Find where the given text appears and provide that cell's center as (x, y) coordinate. 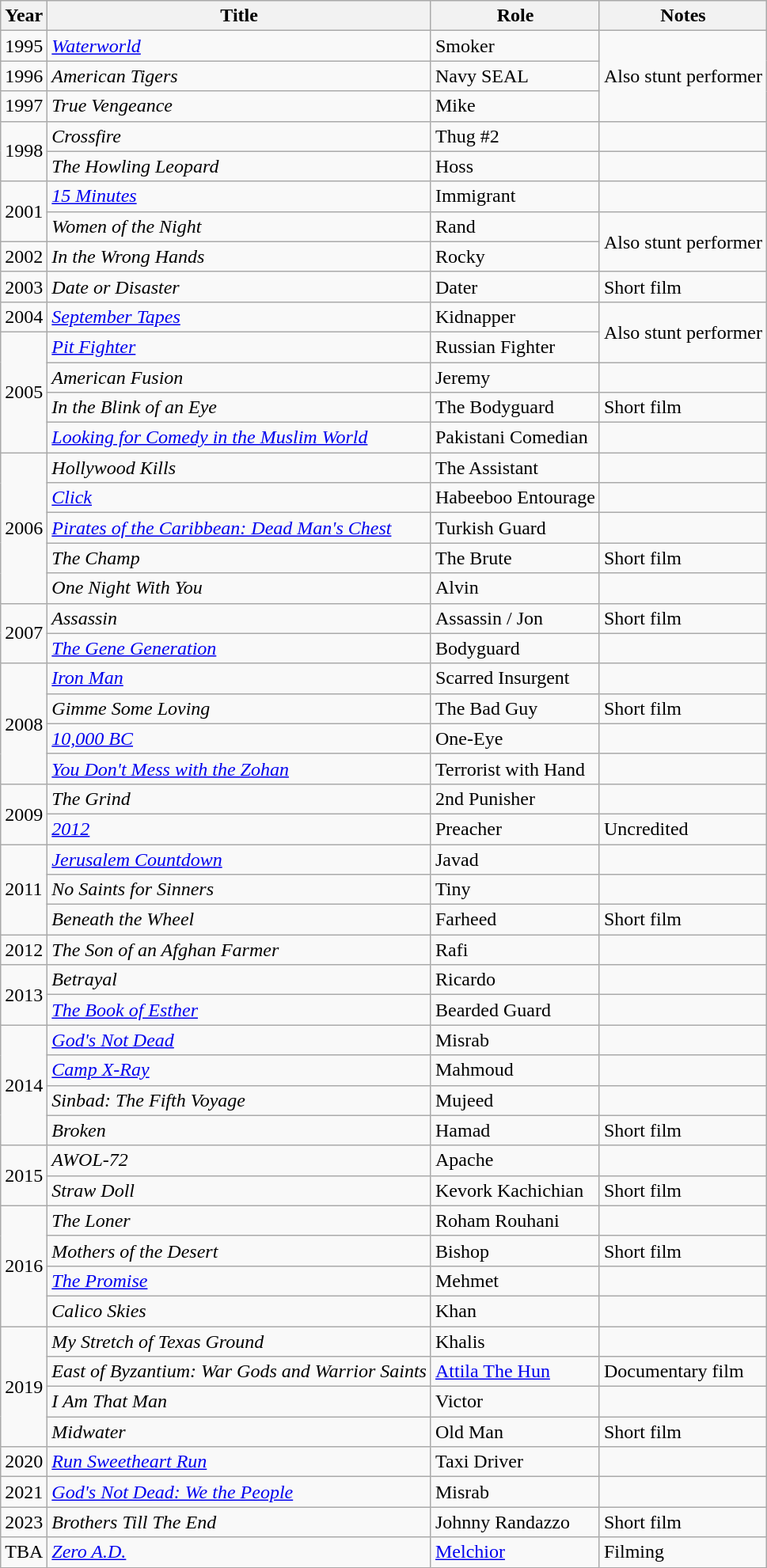
2021 (24, 1492)
1998 (24, 151)
2004 (24, 317)
The Bodyguard (514, 408)
Khan (514, 1311)
The Howling Leopard (239, 166)
Women of the Night (239, 226)
Apache (514, 1160)
Tiny (514, 890)
Kevork Kachichian (514, 1190)
2023 (24, 1522)
1995 (24, 46)
My Stretch of Texas Ground (239, 1342)
Calico Skies (239, 1311)
Waterworld (239, 46)
15 Minutes (239, 196)
Rafi (514, 950)
Documentary film (682, 1372)
2001 (24, 211)
Run Sweetheart Run (239, 1462)
2003 (24, 287)
Rocky (514, 256)
2009 (24, 814)
East of Byzantium: War Gods and Warrior Saints (239, 1372)
2015 (24, 1175)
2019 (24, 1387)
Russian Fighter (514, 347)
2020 (24, 1462)
One-Eye (514, 738)
Gimme Some Loving (239, 708)
Bearded Guard (514, 1010)
Bodyguard (514, 648)
The Promise (239, 1281)
The Son of an Afghan Farmer (239, 950)
Taxi Driver (514, 1462)
Preacher (514, 829)
Sinbad: The Fifth Voyage (239, 1100)
In the Wrong Hands (239, 256)
Iron Man (239, 678)
2014 (24, 1085)
Hollywood Kills (239, 468)
Turkish Guard (514, 528)
Role (514, 16)
Victor (514, 1402)
No Saints for Sinners (239, 890)
Jeremy (514, 378)
Mothers of the Desert (239, 1251)
2013 (24, 995)
Broken (239, 1130)
Pirates of the Caribbean: Dead Man's Chest (239, 528)
You Don't Mess with the Zohan (239, 769)
Scarred Insurgent (514, 678)
Navy SEAL (514, 76)
Melchior (514, 1552)
Notes (682, 16)
2011 (24, 889)
2007 (24, 633)
Looking for Comedy in the Muslim World (239, 438)
Smoker (514, 46)
Year (24, 16)
2008 (24, 723)
Terrorist with Hand (514, 769)
2005 (24, 392)
Midwater (239, 1432)
TBA (24, 1552)
Crossfire (239, 136)
God's Not Dead: We the People (239, 1492)
2016 (24, 1266)
Pakistani Comedian (514, 438)
Mehmet (514, 1281)
Assassin / Jon (514, 618)
Ricardo (514, 980)
Thug #2 (514, 136)
Camp X-Ray (239, 1070)
Uncredited (682, 829)
True Vengeance (239, 106)
1997 (24, 106)
Hoss (514, 166)
Farheed (514, 920)
Immigrant (514, 196)
Dater (514, 287)
Assassin (239, 618)
Filming (682, 1552)
Straw Doll (239, 1190)
AWOL-72 (239, 1160)
Attila The Hun (514, 1372)
Hamad (514, 1130)
American Fusion (239, 378)
2nd Punisher (514, 799)
Javad (514, 859)
1996 (24, 76)
Johnny Randazzo (514, 1522)
The Brute (514, 558)
Kidnapper (514, 317)
The Champ (239, 558)
Bishop (514, 1251)
Title (239, 16)
Mahmoud (514, 1070)
The Grind (239, 799)
Roham Rouhani (514, 1221)
Old Man (514, 1432)
Zero A.D. (239, 1552)
I Am That Man (239, 1402)
Pit Fighter (239, 347)
God's Not Dead (239, 1040)
Mike (514, 106)
Mujeed (514, 1100)
Date or Disaster (239, 287)
2006 (24, 528)
Alvin (514, 588)
10,000 BC (239, 738)
The Gene Generation (239, 648)
The Bad Guy (514, 708)
Rand (514, 226)
Click (239, 498)
2002 (24, 256)
Khalis (514, 1342)
Beneath the Wheel (239, 920)
Brothers Till The End (239, 1522)
September Tapes (239, 317)
One Night With You (239, 588)
The Loner (239, 1221)
American Tigers (239, 76)
Habeeboo Entourage (514, 498)
Betrayal (239, 980)
In the Blink of an Eye (239, 408)
Jerusalem Countdown (239, 859)
The Book of Esther (239, 1010)
The Assistant (514, 468)
